Identify which cell holds the provided text, then report its [x, y] central coordinate. 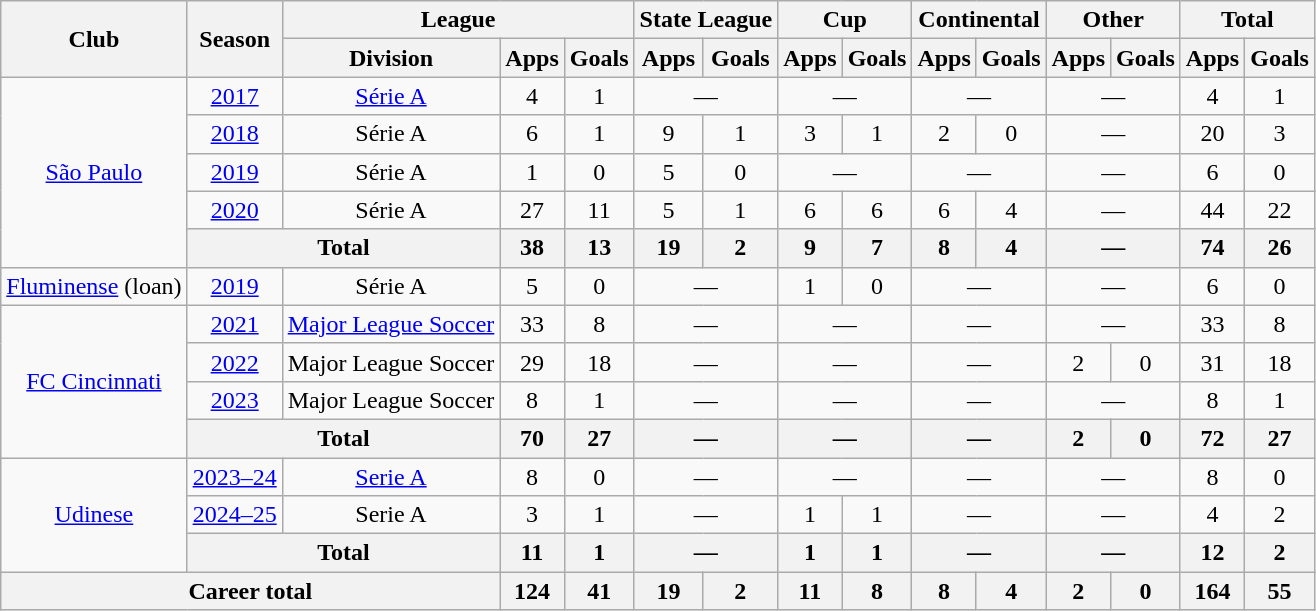
Continental [979, 20]
2021 [234, 324]
74 [1212, 248]
26 [1280, 248]
38 [532, 248]
31 [1212, 362]
124 [532, 591]
2018 [234, 134]
2024–25 [234, 515]
2022 [234, 362]
Career total [250, 591]
Fluminense (loan) [94, 286]
State League [706, 20]
FC Cincinnati [94, 381]
22 [1280, 210]
29 [532, 362]
7 [877, 248]
League [458, 20]
55 [1280, 591]
Division [391, 58]
44 [1212, 210]
164 [1212, 591]
Season [234, 39]
72 [1212, 438]
Other [1113, 20]
13 [599, 248]
Cup [845, 20]
70 [532, 438]
2017 [234, 96]
2020 [234, 210]
2023–24 [234, 477]
12 [1212, 553]
2023 [234, 400]
Club [94, 39]
20 [1212, 134]
São Paulo [94, 172]
Udinese [94, 515]
41 [599, 591]
